Detect which cell encompasses the target text, then output its [x, y] center coordinate. 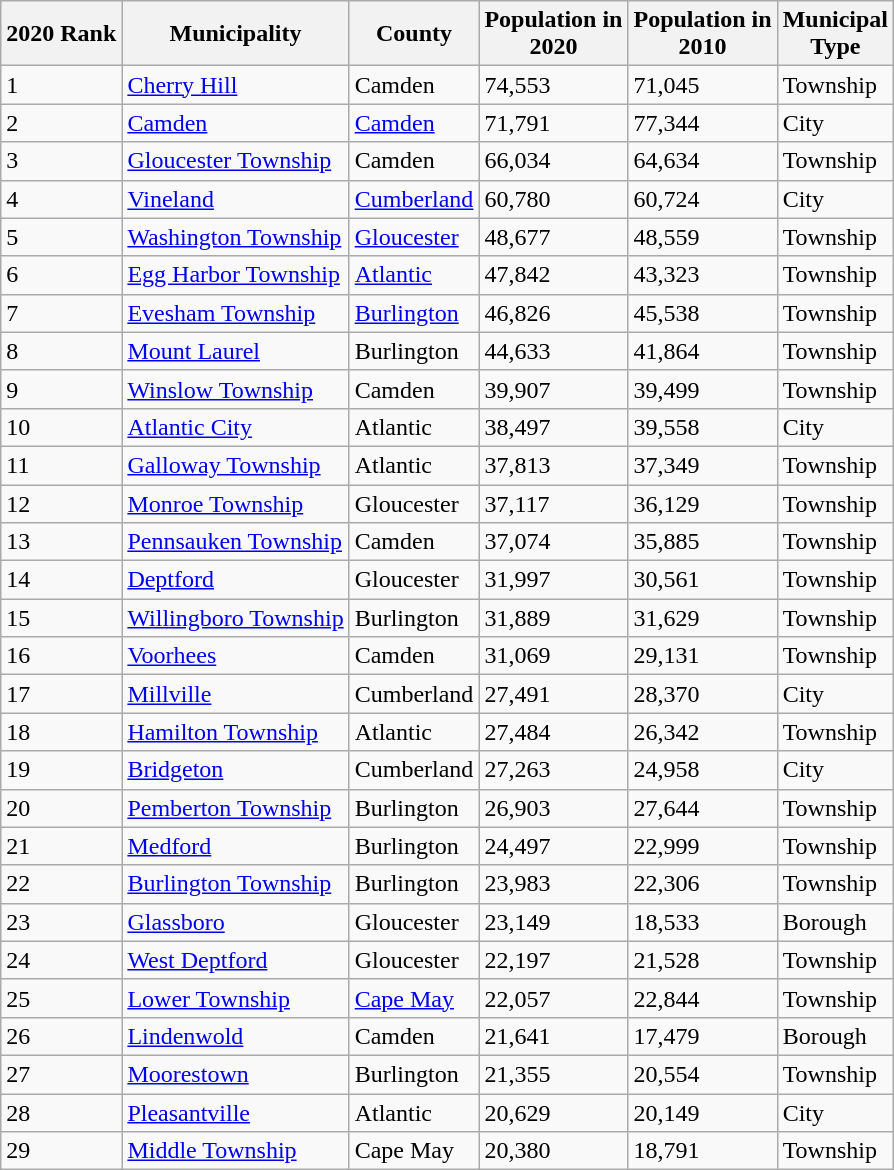
37,349 [702, 465]
Monroe Township [236, 503]
Lower Township [236, 998]
24 [62, 960]
Evesham Township [236, 313]
11 [62, 465]
23,983 [554, 884]
15 [62, 618]
2020 Rank [62, 34]
Population in2010 [702, 34]
60,780 [554, 199]
5 [62, 237]
23,149 [554, 922]
35,885 [702, 542]
3 [62, 161]
6 [62, 275]
24,958 [702, 770]
21 [62, 846]
31,629 [702, 618]
Pemberton Township [236, 808]
19 [62, 770]
4 [62, 199]
Municipality [236, 34]
County [414, 34]
Pennsauken Township [236, 542]
2 [62, 123]
64,634 [702, 161]
10 [62, 427]
Winslow Township [236, 389]
7 [62, 313]
39,558 [702, 427]
Population in2020 [554, 34]
20,149 [702, 1113]
48,677 [554, 237]
39,499 [702, 389]
26,342 [702, 732]
21,355 [554, 1074]
8 [62, 351]
Medford [236, 846]
Atlantic City [236, 427]
Mount Laurel [236, 351]
74,553 [554, 85]
21,528 [702, 960]
Pleasantville [236, 1113]
31,889 [554, 618]
27 [62, 1074]
27,644 [702, 808]
48,559 [702, 237]
26,903 [554, 808]
Burlington Township [236, 884]
31,069 [554, 656]
18,791 [702, 1151]
Galloway Township [236, 465]
22,306 [702, 884]
44,633 [554, 351]
Washington Township [236, 237]
22,057 [554, 998]
28 [62, 1113]
39,907 [554, 389]
21,641 [554, 1036]
60,724 [702, 199]
71,791 [554, 123]
22,197 [554, 960]
25 [62, 998]
27,484 [554, 732]
43,323 [702, 275]
24,497 [554, 846]
Cherry Hill [236, 85]
29,131 [702, 656]
22,999 [702, 846]
Hamilton Township [236, 732]
46,826 [554, 313]
14 [62, 580]
Moorestown [236, 1074]
26 [62, 1036]
Vineland [236, 199]
18,533 [702, 922]
17 [62, 694]
27,263 [554, 770]
23 [62, 922]
Deptford [236, 580]
37,117 [554, 503]
Willingboro Township [236, 618]
37,074 [554, 542]
Egg Harbor Township [236, 275]
20,380 [554, 1151]
17,479 [702, 1036]
20,629 [554, 1113]
16 [62, 656]
12 [62, 503]
36,129 [702, 503]
Gloucester Township [236, 161]
1 [62, 85]
13 [62, 542]
Bridgeton [236, 770]
MunicipalType [835, 34]
30,561 [702, 580]
31,997 [554, 580]
Lindenwold [236, 1036]
Voorhees [236, 656]
29 [62, 1151]
22 [62, 884]
9 [62, 389]
Millville [236, 694]
West Deptford [236, 960]
22,844 [702, 998]
71,045 [702, 85]
Middle Township [236, 1151]
28,370 [702, 694]
20,554 [702, 1074]
18 [62, 732]
38,497 [554, 427]
27,491 [554, 694]
41,864 [702, 351]
47,842 [554, 275]
20 [62, 808]
45,538 [702, 313]
Glassboro [236, 922]
77,344 [702, 123]
37,813 [554, 465]
66,034 [554, 161]
